Pinpoint the cell where the given text exists, returning its [X, Y] midpoint coordinate. 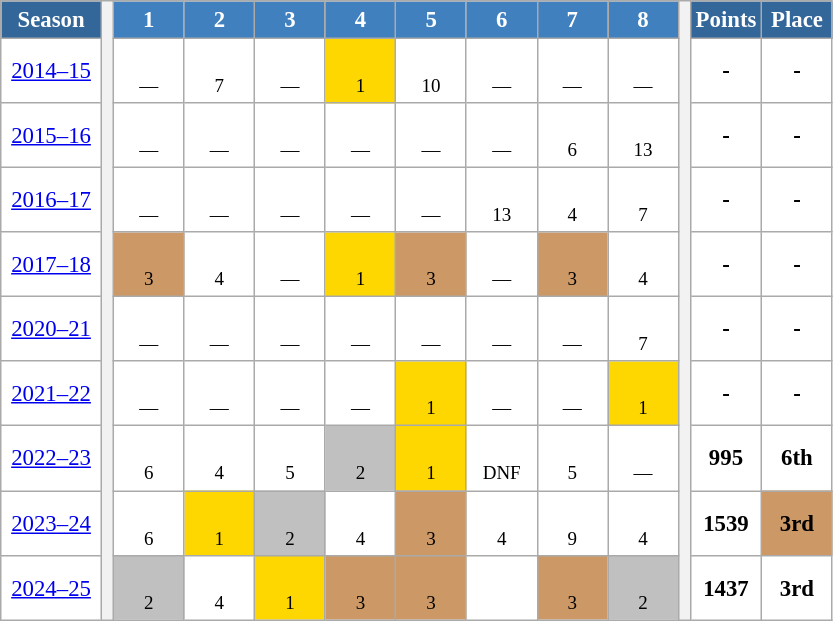
1539 [726, 524]
8 [644, 20]
6th [798, 458]
2016–17 [52, 200]
2014–15 [52, 72]
2020–21 [52, 330]
2021–22 [52, 394]
2024–25 [52, 588]
Points [726, 20]
2017–18 [52, 264]
2022–23 [52, 458]
Season [52, 20]
995 [726, 458]
Place [798, 20]
DNF [502, 458]
9 [572, 524]
2015–16 [52, 136]
2023–24 [52, 524]
1437 [726, 588]
10 [432, 72]
